Identify which cell holds the provided text, then report its (x, y) central coordinate. 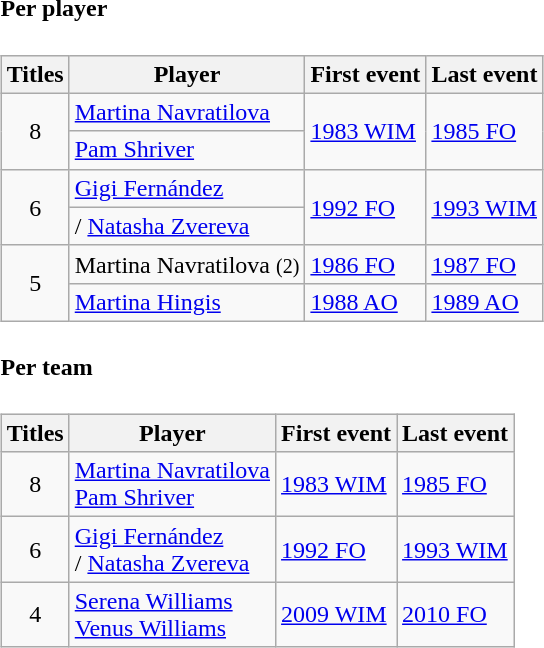
Martina Hingis (187, 302)
1989 AO (484, 302)
4 (35, 614)
1988 AO (366, 302)
/ Natasha Zvereva (187, 226)
1987 FO (484, 264)
5 (35, 283)
Gigi Fernández (187, 188)
Serena Williams Venus Williams (172, 614)
2010 FO (456, 614)
1986 FO (366, 264)
Martina Navratilova (2) (187, 264)
2009 WIM (336, 614)
Martina Navratilova Pam Shriver (172, 484)
Gigi Fernández / Natasha Zvereva (172, 550)
Pam Shriver (187, 150)
Martina Navratilova (187, 112)
